For the text-containing cell, return its midpoint in [X, Y] coordinate format. 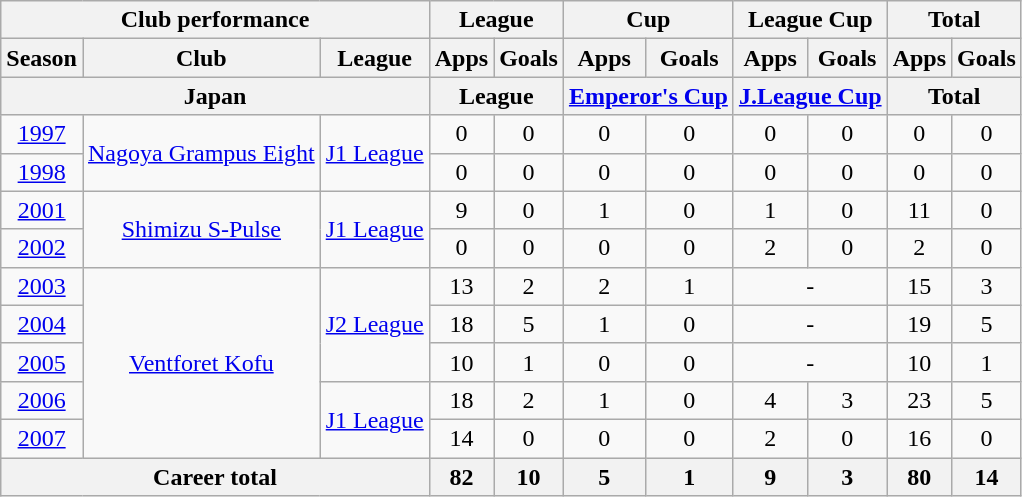
Career total [215, 477]
16 [919, 438]
80 [919, 477]
Emperor's Cup [648, 96]
13 [461, 286]
15 [919, 286]
23 [919, 400]
2007 [42, 438]
2005 [42, 362]
2004 [42, 324]
11 [919, 210]
1997 [42, 134]
2001 [42, 210]
Shimizu S-Pulse [201, 229]
Cup [648, 20]
82 [461, 477]
19 [919, 324]
1998 [42, 172]
J2 League [374, 324]
Nagoya Grampus Eight [201, 153]
2002 [42, 248]
4 [770, 400]
Club [201, 58]
Club performance [215, 20]
Season [42, 58]
J.League Cup [810, 96]
Ventforet Kofu [201, 362]
League Cup [810, 20]
2003 [42, 286]
Japan [215, 96]
2006 [42, 400]
